Pinpoint the cell where the given text exists, returning its [X, Y] midpoint coordinate. 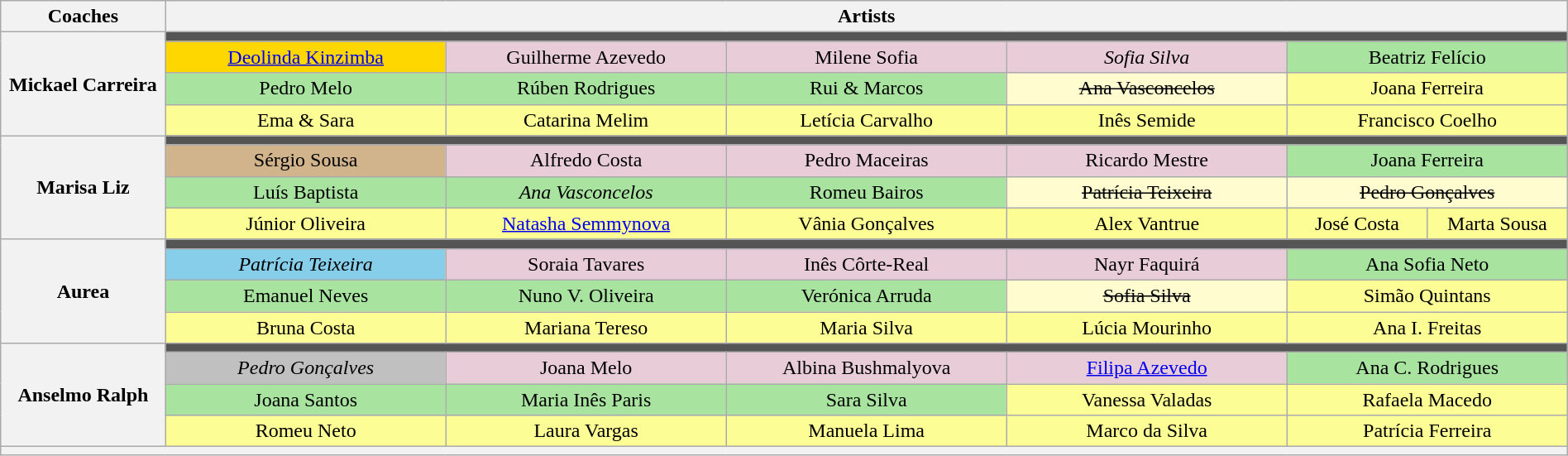
Bruna Costa [306, 327]
Alfredo Costa [586, 161]
Inês Côrte-Real [867, 264]
Vânia Gonçalves [867, 223]
Artists [867, 17]
Mickael Carreira [83, 84]
Deolinda Kinzimba [306, 57]
Soraia Tavares [586, 264]
Anselmo Ralph [83, 396]
Júnior Oliveira [306, 223]
Mariana Tereso [586, 327]
Marco da Silva [1146, 431]
Albina Bushmalyova [867, 368]
Letícia Carvalho [867, 120]
Lúcia Mourinho [1146, 327]
Aurea [83, 291]
Sara Silva [867, 400]
Pedro Maceiras [867, 161]
Catarina Melim [586, 120]
Romeu Bairos [867, 192]
Laura Vargas [586, 431]
Francisco Coelho [1427, 120]
Beatriz Felício [1427, 57]
Marta Sousa [1498, 223]
Luís Baptista [306, 192]
Maria Inês Paris [586, 400]
Joana Melo [586, 368]
Romeu Neto [306, 431]
Ricardo Mestre [1146, 161]
Milene Sofia [867, 57]
José Costa [1356, 223]
Verónica Arruda [867, 295]
Sérgio Sousa [306, 161]
Pedro Melo [306, 89]
Ema & Sara [306, 120]
Natasha Semmynova [586, 223]
Nayr Faquirá [1146, 264]
Manuela Lima [867, 431]
Ana Sofia Neto [1427, 264]
Rúben Rodrigues [586, 89]
Patrícia Ferreira [1427, 431]
Vanessa Valadas [1146, 400]
Coaches [83, 17]
Ana C. Rodrigues [1427, 368]
Rui & Marcos [867, 89]
Marisa Liz [83, 187]
Rafaela Macedo [1427, 400]
Alex Vantrue [1146, 223]
Nuno V. Oliveira [586, 295]
Simão Quintans [1427, 295]
Emanuel Neves [306, 295]
Maria Silva [867, 327]
Inês Semide [1146, 120]
Joana Santos [306, 400]
Ana I. Freitas [1427, 327]
Filipa Azevedo [1146, 368]
Guilherme Azevedo [586, 57]
